Output the [x, y] coordinate of the center of the cell containing the given text.  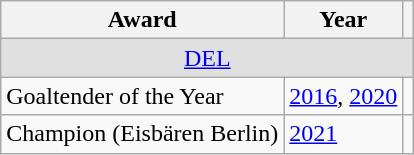
Award [142, 20]
DEL [208, 58]
2021 [344, 134]
2016, 2020 [344, 96]
Champion (Eisbären Berlin) [142, 134]
Goaltender of the Year [142, 96]
Year [344, 20]
